Provide the (x, y) coordinate of the cell's center where the given text is located.  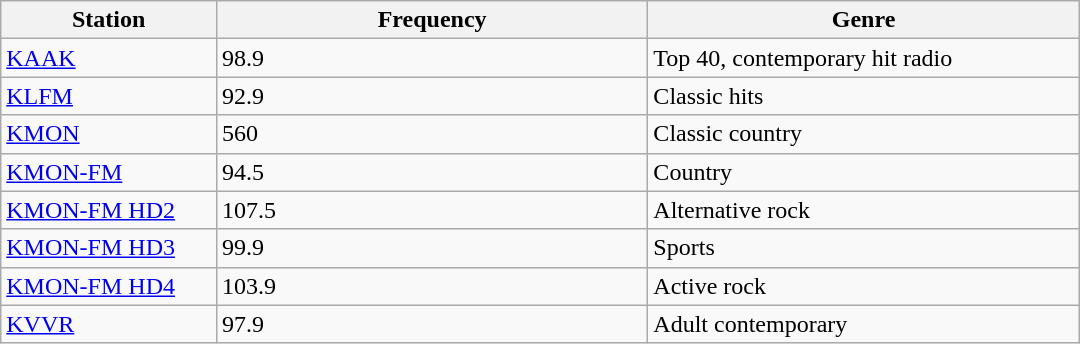
Active rock (864, 286)
Sports (864, 248)
Top 40, contemporary hit radio (864, 58)
107.5 (432, 210)
KMON-FM HD3 (109, 248)
97.9 (432, 324)
KLFM (109, 96)
92.9 (432, 96)
Frequency (432, 20)
98.9 (432, 58)
KMON-FM HD2 (109, 210)
103.9 (432, 286)
99.9 (432, 248)
94.5 (432, 172)
560 (432, 134)
KMON-FM HD4 (109, 286)
KVVR (109, 324)
Genre (864, 20)
KMON (109, 134)
KMON-FM (109, 172)
Classic hits (864, 96)
KAAK (109, 58)
Adult contemporary (864, 324)
Country (864, 172)
Alternative rock (864, 210)
Classic country (864, 134)
Station (109, 20)
